Extract the [X, Y] coordinate from the center of the cell holding the provided text.  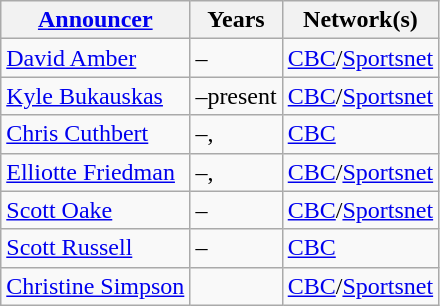
Christine Simpson [96, 286]
Scott Russell [96, 248]
Announcer [96, 20]
Kyle Bukauskas [96, 96]
Chris Cuthbert [96, 134]
Network(s) [360, 20]
Scott Oake [96, 210]
Years [236, 20]
Elliotte Friedman [96, 172]
David Amber [96, 58]
–present [236, 96]
